Provide the [X, Y] coordinate of the cell's center where the given text is located.  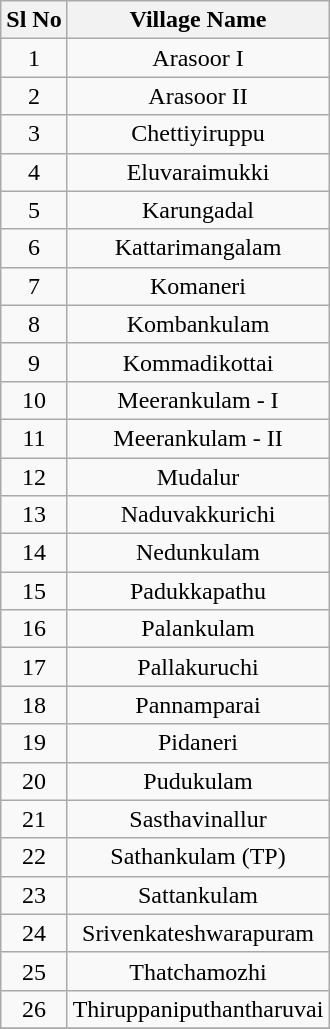
Meerankulam - I [198, 400]
Pudukulam [198, 781]
10 [34, 400]
22 [34, 857]
14 [34, 553]
20 [34, 781]
Meerankulam - II [198, 438]
8 [34, 324]
Sl No [34, 20]
6 [34, 248]
Komaneri [198, 286]
Karungadal [198, 210]
Sathankulam (TP) [198, 857]
Chettiyiruppu [198, 134]
Kombankulam [198, 324]
24 [34, 933]
1 [34, 58]
Pannamparai [198, 705]
19 [34, 743]
21 [34, 819]
4 [34, 172]
Kattarimangalam [198, 248]
13 [34, 515]
23 [34, 895]
Mudalur [198, 477]
Eluvaraimukki [198, 172]
Pidaneri [198, 743]
16 [34, 629]
Palankulam [198, 629]
26 [34, 1009]
Arasoor I [198, 58]
18 [34, 705]
11 [34, 438]
Naduvakkurichi [198, 515]
5 [34, 210]
Padukkapathu [198, 591]
17 [34, 667]
Arasoor II [198, 96]
2 [34, 96]
Sattankulam [198, 895]
9 [34, 362]
Kommadikottai [198, 362]
3 [34, 134]
Thatchamozhi [198, 971]
Nedunkulam [198, 553]
7 [34, 286]
Sasthavinallur [198, 819]
Village Name [198, 20]
Thiruppaniputhantharuvai [198, 1009]
25 [34, 971]
Pallakuruchi [198, 667]
Srivenkateshwarapuram [198, 933]
15 [34, 591]
12 [34, 477]
